Return the (X, Y) coordinate for the center point of the cell that contains the specified text.  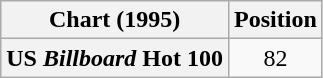
Chart (1995) (115, 20)
US Billboard Hot 100 (115, 58)
Position (276, 20)
82 (276, 58)
